Determine the (x, y) coordinate at the center of the cell enclosing the given text.  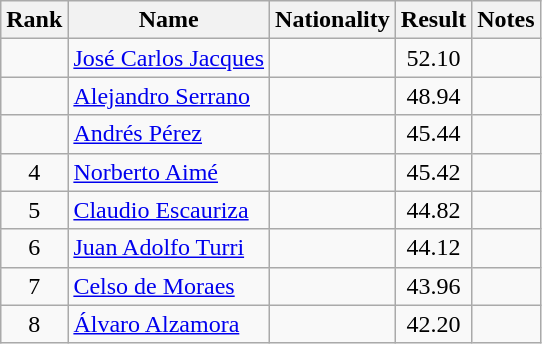
Álvaro Alzamora (169, 324)
45.42 (433, 172)
4 (34, 172)
7 (34, 286)
45.44 (433, 134)
Norberto Aimé (169, 172)
52.10 (433, 58)
44.12 (433, 248)
44.82 (433, 210)
42.20 (433, 324)
5 (34, 210)
Name (169, 20)
Rank (34, 20)
Notes (506, 20)
Claudio Escauriza (169, 210)
43.96 (433, 286)
6 (34, 248)
Juan Adolfo Turri (169, 248)
Result (433, 20)
8 (34, 324)
Nationality (333, 20)
48.94 (433, 96)
Alejandro Serrano (169, 96)
José Carlos Jacques (169, 58)
Celso de Moraes (169, 286)
Andrés Pérez (169, 134)
